Pinpoint the cell where the given text exists, returning its [X, Y] midpoint coordinate. 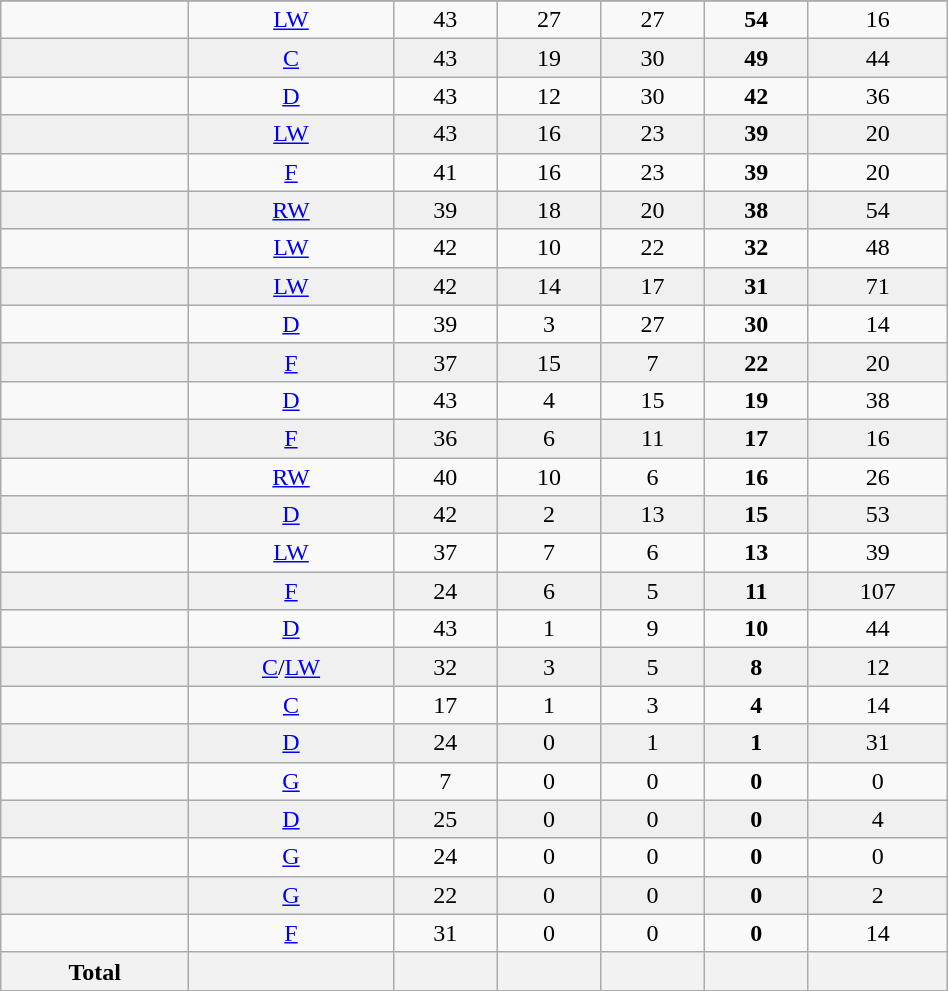
9 [653, 629]
48 [878, 248]
26 [878, 477]
25 [445, 819]
49 [756, 58]
Total [95, 971]
C/LW [292, 667]
18 [549, 210]
41 [445, 172]
53 [878, 515]
107 [878, 591]
8 [756, 667]
40 [445, 477]
71 [878, 286]
